Detect which cell encompasses the target text, then output its [X, Y] center coordinate. 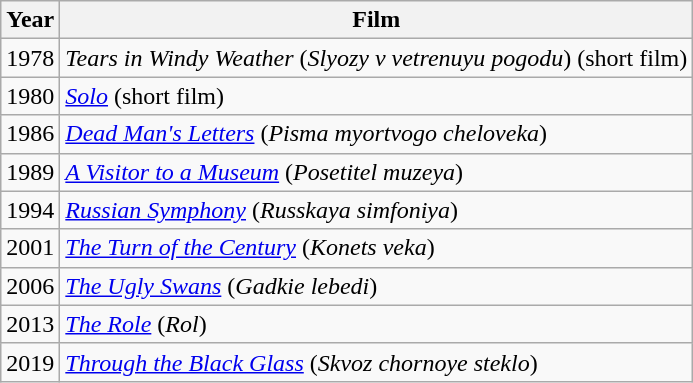
1994 [30, 210]
The Role (Rol) [376, 324]
Dead Man's Letters (Pisma myortvogo cheloveka) [376, 134]
1978 [30, 58]
The Ugly Swans (Gadkie lebedi) [376, 286]
Russian Symphony (Russkaya simfoniya) [376, 210]
Tears in Windy Weather (Slyozy v vetrenuyu pogodu) (short film) [376, 58]
Year [30, 20]
A Visitor to a Museum (Posetitel muzeya) [376, 172]
2001 [30, 248]
The Turn of the Century (Konets veka) [376, 248]
1989 [30, 172]
2013 [30, 324]
2006 [30, 286]
2019 [30, 362]
1980 [30, 96]
Film [376, 20]
Through the Black Glass (Skvoz chornoye steklo) [376, 362]
Solo (short film) [376, 96]
1986 [30, 134]
